Output the [x, y] coordinate of the center of the cell containing the given text.  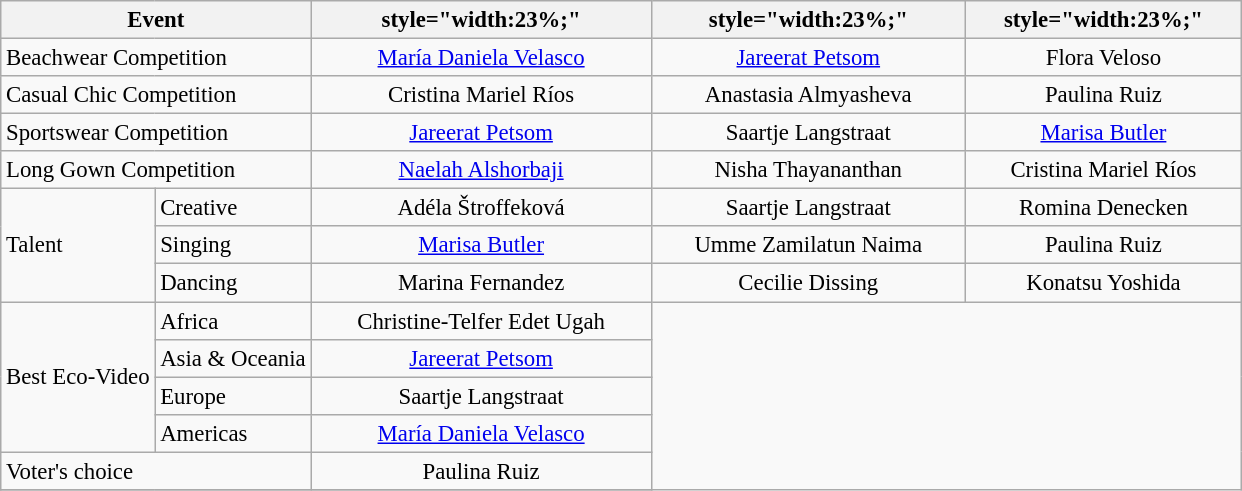
Nisha Thayananthan [808, 170]
Best Eco-Video [78, 377]
Flora Veloso [1103, 58]
Christine-Telfer Edet Ugah [481, 321]
Casual Chic Competition [156, 95]
Long Gown Competition [156, 170]
Umme Zamilatun Naima [808, 245]
Americas [233, 433]
Dancing [233, 283]
Europe [233, 396]
Talent [78, 246]
Voter's choice [156, 471]
Beachwear Competition [156, 58]
Naelah Alshorbaji [481, 170]
Marina Fernandez [481, 283]
Konatsu Yoshida [1103, 283]
Anastasia Almyasheva [808, 95]
Creative [233, 208]
Romina Denecken [1103, 208]
Africa [233, 321]
Singing [233, 245]
Sportswear Competition [156, 133]
Cecilie Dissing [808, 283]
Event [156, 20]
Adéla Štroffeková [481, 208]
Asia & Oceania [233, 358]
